Return the (x, y) coordinate for the center point of the cell that contains the specified text.  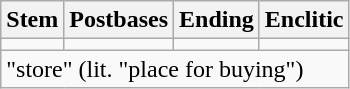
Enclitic (304, 20)
"store" (lit. "place for buying") (175, 69)
Ending (217, 20)
Postbases (119, 20)
Stem (32, 20)
